Find where the given text appears and provide that cell's center as [x, y] coordinate. 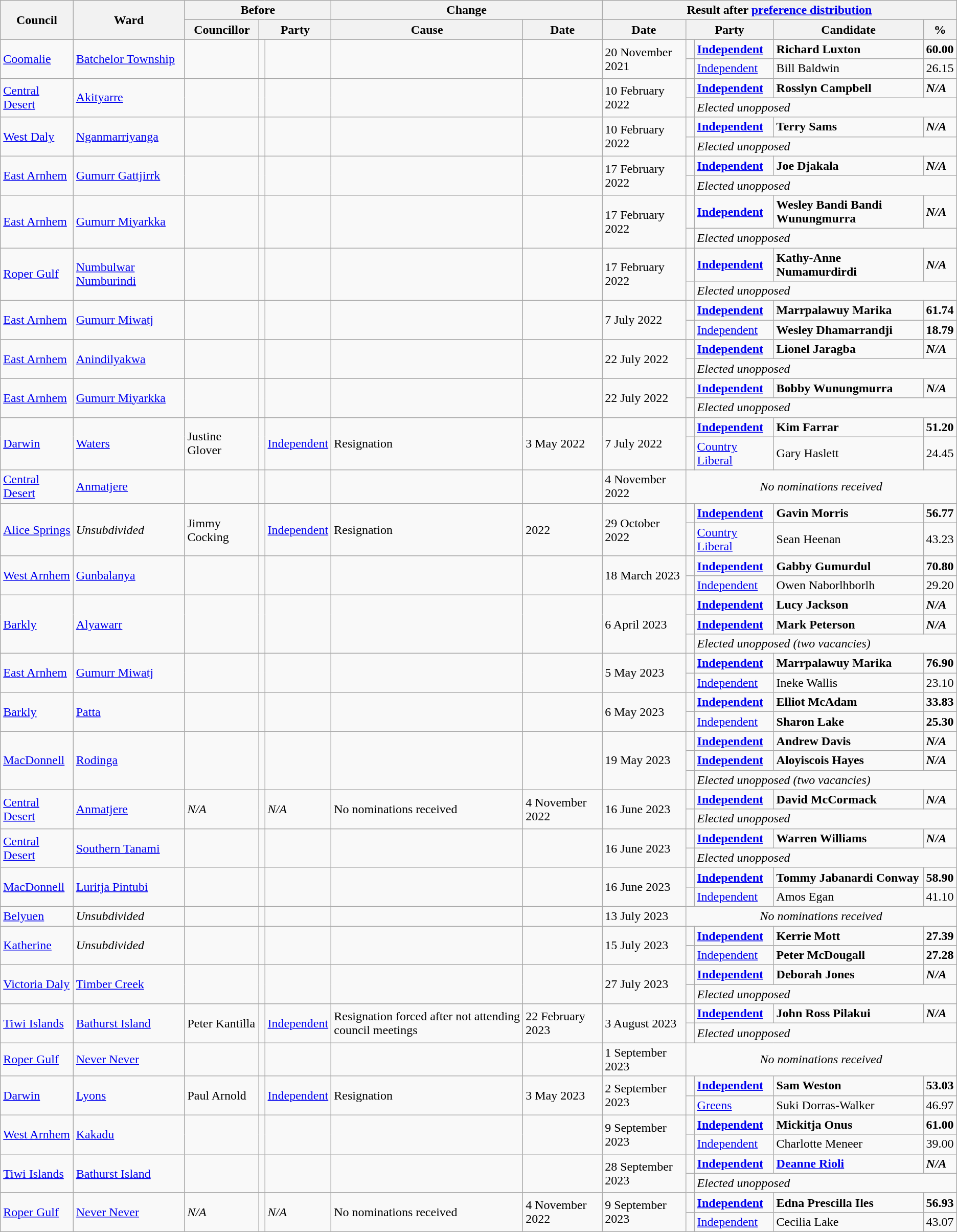
61.00 [940, 1125]
6 May 2023 [644, 712]
58.90 [940, 877]
Rodinga [129, 760]
Victoria Daly [37, 984]
Kim Farrar [849, 427]
3 August 2023 [644, 1023]
Wesley Bandi Bandi Wunungmurra [849, 212]
Cecilia Lake [849, 1222]
53.03 [940, 1086]
Justine Glover [222, 444]
Councillor [222, 30]
43.07 [940, 1222]
Anindilyakwa [129, 359]
24.45 [940, 453]
Nganmarriyanga [129, 137]
Peter McDougall [849, 955]
2022 [562, 530]
Waters [129, 444]
Bill Baldwin [849, 69]
61.74 [940, 310]
20 November 2021 [644, 59]
Cause [427, 30]
Ward [129, 20]
Suki Dorras-Walker [849, 1105]
David McCormack [849, 799]
Southern Tanami [129, 848]
Before [258, 10]
Timber Creek [129, 984]
76.90 [940, 663]
13 July 2023 [644, 916]
Peter Kantilla [222, 1023]
70.80 [940, 566]
% [940, 30]
28 September 2023 [644, 1173]
Tommy Jabanardi Conway [849, 877]
Elliot McAdam [849, 702]
Greens [734, 1105]
Kathy-Anne Numamurdirdi [849, 264]
43.23 [940, 539]
Alyawarr [129, 624]
22 February 2023 [562, 1023]
6 April 2023 [644, 624]
25.30 [940, 722]
Lyons [129, 1095]
Aloyiscois Hayes [849, 760]
18.79 [940, 330]
1 September 2023 [644, 1060]
Owen Naborlhborlh [849, 585]
18 March 2023 [644, 575]
Coomalie [37, 59]
Richard Luxton [849, 49]
29 October 2022 [644, 530]
27.28 [940, 955]
Joe Djakala [849, 166]
Sam Weston [849, 1086]
Luritja Pintubi [129, 887]
Patta [129, 712]
Amos Egan [849, 897]
Kakadu [129, 1134]
41.10 [940, 897]
Jimmy Cocking [222, 530]
Warren Williams [849, 838]
Sharon Lake [849, 722]
2 September 2023 [644, 1095]
Deborah Jones [849, 975]
Rosslyn Campbell [849, 88]
56.93 [940, 1202]
51.20 [940, 427]
Paul Arnold [222, 1095]
56.77 [940, 513]
Deanne Rioli [849, 1163]
Lionel Jaragba [849, 349]
27.39 [940, 935]
Akityarre [129, 98]
Batchelor Township [129, 59]
33.83 [940, 702]
26.15 [940, 69]
15 July 2023 [644, 945]
27 July 2023 [644, 984]
Result after preference distribution [780, 10]
Mickitja Onus [849, 1125]
Numbulwar Numburindi [129, 274]
Lucy Jackson [849, 604]
West Daly [37, 137]
3 May 2022 [562, 444]
19 May 2023 [644, 760]
60.00 [940, 49]
3 May 2023 [562, 1095]
Alice Springs [37, 530]
Belyuen [37, 916]
23.10 [940, 683]
Kerrie Mott [849, 935]
29.20 [940, 585]
John Ross Pilakui [849, 1014]
Gabby Gumurdul [849, 566]
Wesley Dhamarrandji [849, 330]
Gumurr Gattjirrk [129, 175]
Gunbalanya [129, 575]
39.00 [940, 1144]
5 May 2023 [644, 673]
Mark Peterson [849, 624]
Andrew Davis [849, 741]
Charlotte Meneer [849, 1144]
46.97 [940, 1105]
Gavin Morris [849, 513]
Council [37, 20]
Katherine [37, 945]
Candidate [849, 30]
Gary Haslett [849, 453]
Bobby Wunungmurra [849, 388]
Resignation forced after not attending council meetings [427, 1023]
Change [467, 10]
Terry Sams [849, 127]
Sean Heenan [849, 539]
Edna Prescilla Iles [849, 1202]
Ineke Wallis [849, 683]
